Output the [X, Y] coordinate of the center of the cell containing the given text.  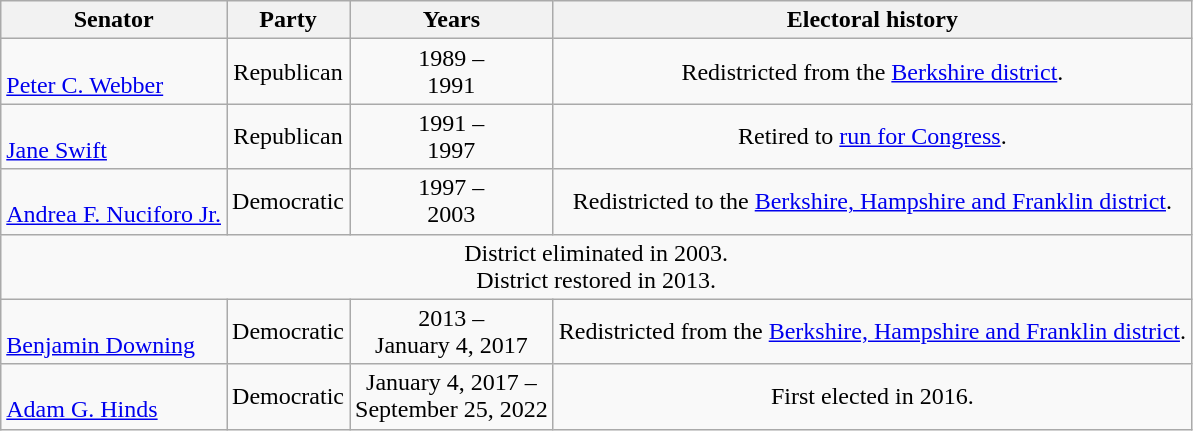
Peter C. Webber [114, 72]
Redistricted to the Berkshire, Hampshire and Franklin district. [872, 202]
Adam G. Hinds [114, 396]
1991 –1997 [452, 136]
2013 –January 4, 2017 [452, 332]
Electoral history [872, 20]
Redistricted from the Berkshire district. [872, 72]
Years [452, 20]
Senator [114, 20]
1997 –2003 [452, 202]
First elected in 2016. [872, 396]
Retired to run for Congress. [872, 136]
Jane Swift [114, 136]
District eliminated in 2003.District restored in 2013. [596, 266]
Party [288, 20]
Redistricted from the Berkshire, Hampshire and Franklin district. [872, 332]
1989 –1991 [452, 72]
January 4, 2017 –September 25, 2022 [452, 396]
Benjamin Downing [114, 332]
Andrea F. Nuciforo Jr. [114, 202]
